Return the (X, Y) coordinate for the center point of the cell that contains the specified text.  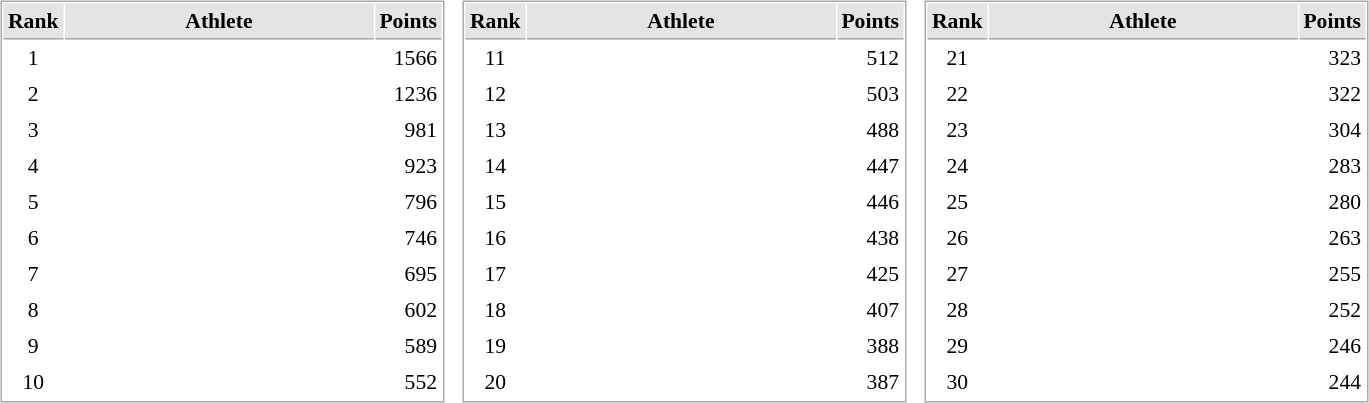
24 (958, 166)
446 (870, 202)
18 (496, 310)
796 (408, 202)
5 (34, 202)
9 (34, 346)
16 (496, 238)
387 (870, 382)
28 (958, 310)
246 (1332, 346)
304 (1332, 130)
1 (34, 58)
425 (870, 274)
503 (870, 94)
322 (1332, 94)
1236 (408, 94)
602 (408, 310)
323 (1332, 58)
6 (34, 238)
4 (34, 166)
1566 (408, 58)
17 (496, 274)
280 (1332, 202)
488 (870, 130)
923 (408, 166)
15 (496, 202)
512 (870, 58)
13 (496, 130)
438 (870, 238)
407 (870, 310)
12 (496, 94)
11 (496, 58)
22 (958, 94)
283 (1332, 166)
388 (870, 346)
26 (958, 238)
255 (1332, 274)
27 (958, 274)
8 (34, 310)
21 (958, 58)
23 (958, 130)
589 (408, 346)
447 (870, 166)
10 (34, 382)
746 (408, 238)
981 (408, 130)
2 (34, 94)
3 (34, 130)
263 (1332, 238)
20 (496, 382)
552 (408, 382)
30 (958, 382)
695 (408, 274)
25 (958, 202)
244 (1332, 382)
29 (958, 346)
19 (496, 346)
252 (1332, 310)
14 (496, 166)
7 (34, 274)
